Search for the cell housing the specified text and yield its [x, y] center coordinate. 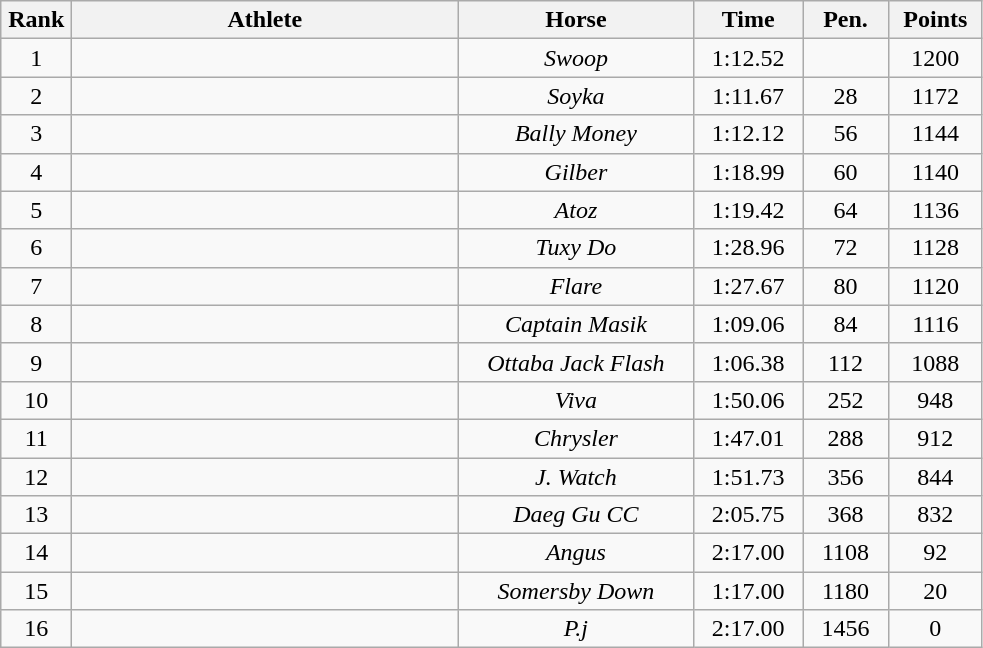
912 [936, 438]
Flare [576, 286]
1120 [936, 286]
1:11.67 [748, 96]
16 [36, 629]
9 [36, 362]
11 [36, 438]
288 [845, 438]
Time [748, 20]
2:05.75 [748, 515]
Rank [36, 20]
112 [845, 362]
1128 [936, 248]
Captain Masik [576, 324]
8 [36, 324]
Tuxy Do [576, 248]
1200 [936, 58]
84 [845, 324]
1:06.38 [748, 362]
Bally Money [576, 134]
1136 [936, 210]
6 [36, 248]
252 [845, 400]
12 [36, 477]
1172 [936, 96]
Ottaba Jack Flash [576, 362]
P.j [576, 629]
1108 [845, 553]
1:18.99 [748, 172]
Athlete [265, 20]
72 [845, 248]
Daeg Gu CC [576, 515]
92 [936, 553]
Gilber [576, 172]
1456 [845, 629]
14 [36, 553]
368 [845, 515]
1140 [936, 172]
80 [845, 286]
1088 [936, 362]
Chrysler [576, 438]
20 [936, 591]
64 [845, 210]
356 [845, 477]
1:19.42 [748, 210]
10 [36, 400]
1:09.06 [748, 324]
1:17.00 [748, 591]
Angus [576, 553]
Atoz [576, 210]
1 [36, 58]
4 [36, 172]
Pen. [845, 20]
844 [936, 477]
832 [936, 515]
1180 [845, 591]
1:28.96 [748, 248]
Horse [576, 20]
Points [936, 20]
Soyka [576, 96]
1:47.01 [748, 438]
7 [36, 286]
56 [845, 134]
1:51.73 [748, 477]
3 [36, 134]
5 [36, 210]
1:12.12 [748, 134]
1:50.06 [748, 400]
J. Watch [576, 477]
1116 [936, 324]
28 [845, 96]
13 [36, 515]
Swoop [576, 58]
0 [936, 629]
1:12.52 [748, 58]
Viva [576, 400]
1:27.67 [748, 286]
1144 [936, 134]
Somersby Down [576, 591]
948 [936, 400]
60 [845, 172]
2 [36, 96]
15 [36, 591]
